Determine the [X, Y] coordinate at the center of the cell enclosing the given text.  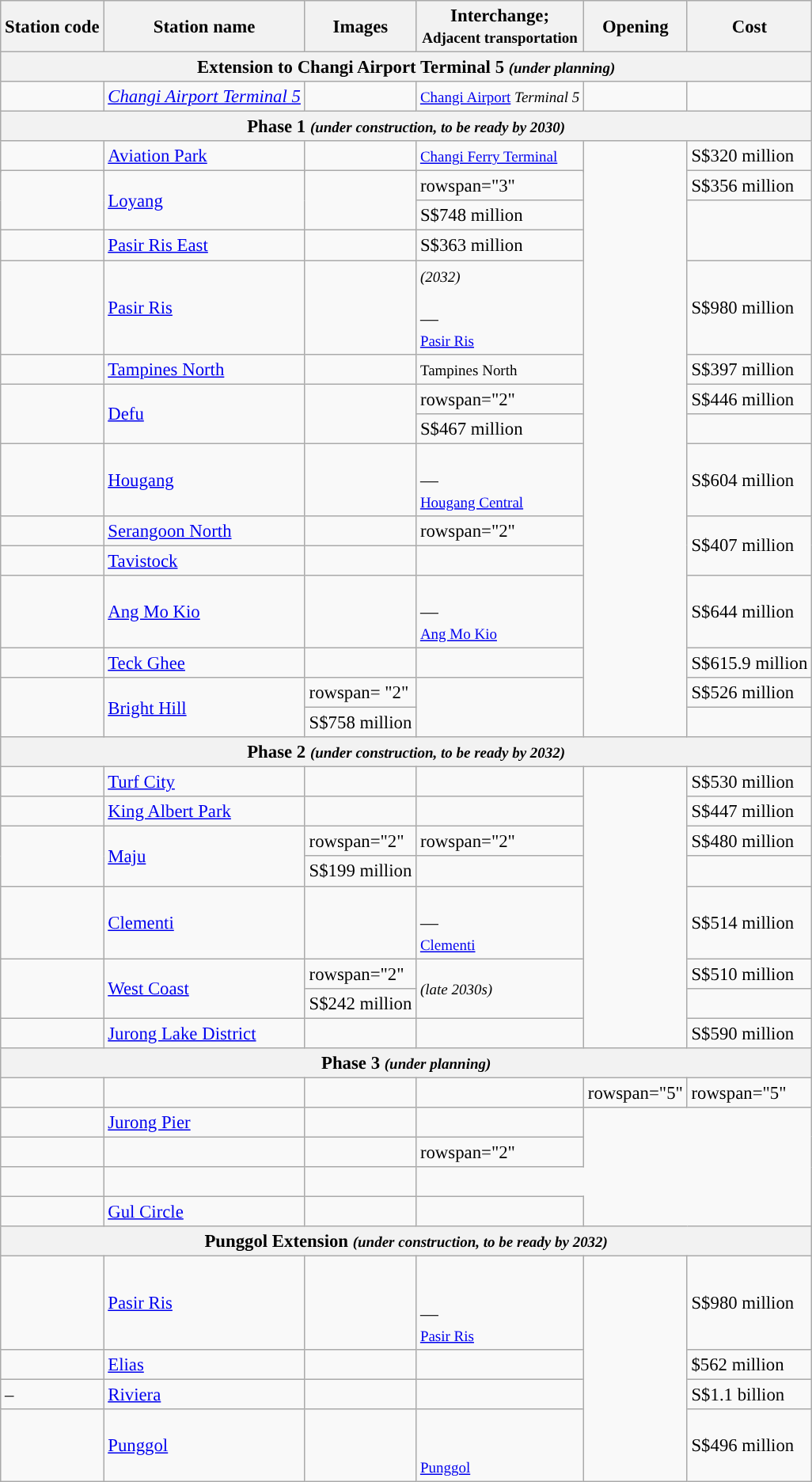
S$447 million [749, 811]
Teck Ghee [204, 663]
Hougang [204, 480]
Defu [204, 413]
S$1.1 billion [749, 1395]
― Ang Mo Kio [500, 612]
Jurong Pier [204, 1123]
Pasir Ris East [204, 245]
S$615.9 million [749, 663]
Bright Hill [204, 708]
S$748 million [500, 216]
S$242 million [360, 1003]
Turf City [204, 782]
Phase 1 (under construction, to be ready by 2030) [407, 127]
Punggol Extension (under construction, to be ready by 2032) [407, 1241]
S$530 million [749, 782]
Interchange;Adjacent transportation [500, 27]
Ang Mo Kio [204, 612]
Gul Circle [204, 1212]
S$526 million [749, 693]
Opening [636, 27]
S$496 million [749, 1446]
― Clementi [500, 922]
West Coast [204, 988]
S$604 million [749, 480]
(late 2030s) [500, 988]
S$758 million [360, 723]
Changi Ferry Terminal [500, 156]
S$397 million [749, 369]
Elias [204, 1365]
Station name [204, 27]
S$644 million [749, 612]
S$320 million [749, 156]
Clementi [204, 922]
S$363 million [500, 245]
S$510 million [749, 974]
Extension to Changi Airport Terminal 5 (under planning) [407, 67]
S$514 million [749, 922]
– [52, 1395]
Riviera [204, 1395]
Cost [749, 27]
Loyang [204, 201]
Phase 2 (under construction, to be ready by 2032) [407, 752]
― Hougang Central [500, 480]
rowspan="3" [500, 186]
Phase 3 (under planning) [407, 1063]
Jurong Lake District [204, 1033]
S$199 million [360, 872]
S$480 million [749, 842]
S$590 million [749, 1033]
Images [360, 27]
Tavistock [204, 560]
S$407 million [749, 546]
(2032) ― Pasir Ris [500, 307]
S$446 million [749, 399]
S$356 million [749, 186]
Serangoon North [204, 531]
King Albert Park [204, 811]
Aviation Park [204, 156]
Station code [52, 27]
$562 million [749, 1365]
― Pasir Ris [500, 1303]
rowspan= "2" [360, 693]
Maju [204, 857]
S$467 million [500, 428]
